Determine the [X, Y] coordinate at the center of the cell enclosing the given text.  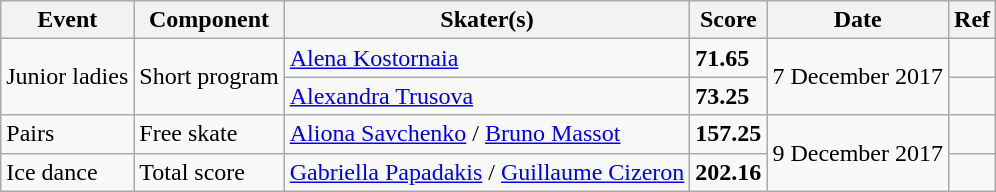
Ice dance [68, 172]
202.16 [728, 172]
Skater(s) [487, 20]
Junior ladies [68, 77]
Date [858, 20]
Component [209, 20]
Aliona Savchenko / Bruno Massot [487, 134]
Alexandra Trusova [487, 96]
7 December 2017 [858, 77]
Short program [209, 77]
Ref [972, 20]
Pairs [68, 134]
Free skate [209, 134]
9 December 2017 [858, 153]
Total score [209, 172]
157.25 [728, 134]
Score [728, 20]
Event [68, 20]
73.25 [728, 96]
Gabriella Papadakis / Guillaume Cizeron [487, 172]
Alena Kostornaia [487, 58]
71.65 [728, 58]
